For the text-containing cell, return its midpoint in (x, y) coordinate format. 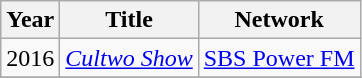
Network (279, 20)
2016 (30, 58)
Cultwo Show (129, 58)
Year (30, 20)
SBS Power FM (279, 58)
Title (129, 20)
